Return [x, y] of the center of cell containing provided text 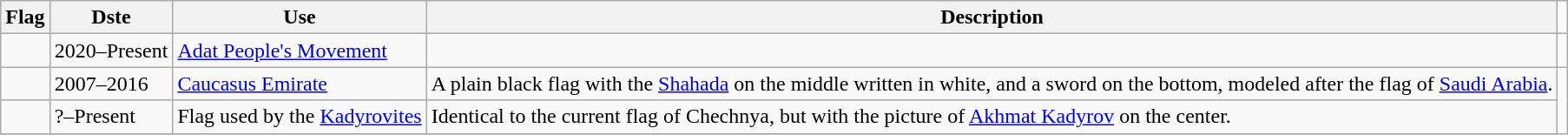
A plain black flag with the Shahada on the middle written in white, and a sword on the bottom, modeled after the flag of Saudi Arabia. [992, 84]
Adat People's Movement [300, 51]
Caucasus Emirate [300, 84]
2020–Present [111, 51]
2007–2016 [111, 84]
Flag [25, 17]
Flag used by the Kadyrovites [300, 117]
Use [300, 17]
Dste [111, 17]
?–Present [111, 117]
Description [992, 17]
Identical to the current flag of Chechnya, but with the picture of Akhmat Kadyrov on the center. [992, 117]
